For the text-containing cell, return its midpoint in [x, y] coordinate format. 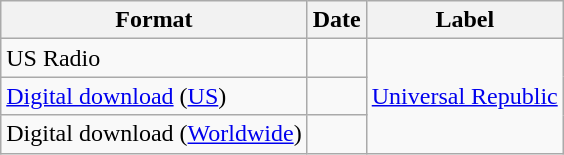
Digital download (Worldwide) [154, 134]
Label [464, 20]
Universal Republic [464, 96]
Format [154, 20]
Digital download (US) [154, 96]
US Radio [154, 58]
Date [336, 20]
